Locate the cell with the specified text and output its [x, y] center coordinate. 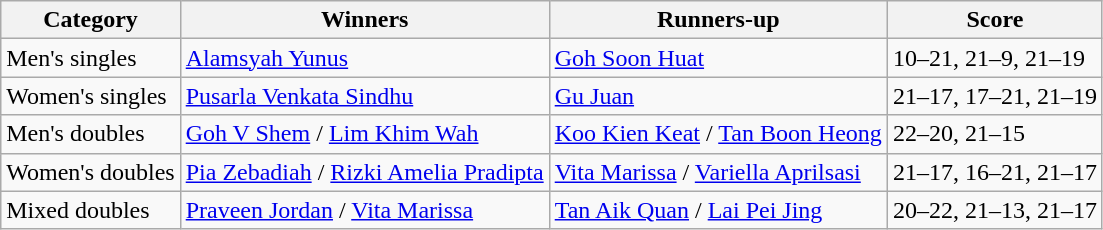
Koo Kien Keat / Tan Boon Heong [718, 134]
10–21, 21–9, 21–19 [994, 58]
Women's singles [90, 96]
Winners [364, 20]
Women's doubles [90, 172]
Runners-up [718, 20]
20–22, 21–13, 21–17 [994, 210]
Vita Marissa / Variella Aprilsasi [718, 172]
Tan Aik Quan / Lai Pei Jing [718, 210]
Praveen Jordan / Vita Marissa [364, 210]
Score [994, 20]
Alamsyah Yunus [364, 58]
Pia Zebadiah / Rizki Amelia Pradipta [364, 172]
21–17, 16–21, 21–17 [994, 172]
Men's singles [90, 58]
Category [90, 20]
Goh Soon Huat [718, 58]
21–17, 17–21, 21–19 [994, 96]
22–20, 21–15 [994, 134]
Gu Juan [718, 96]
Goh V Shem / Lim Khim Wah [364, 134]
Mixed doubles [90, 210]
Men's doubles [90, 134]
Pusarla Venkata Sindhu [364, 96]
